Output the (x, y) coordinate of the center of the cell containing the given text.  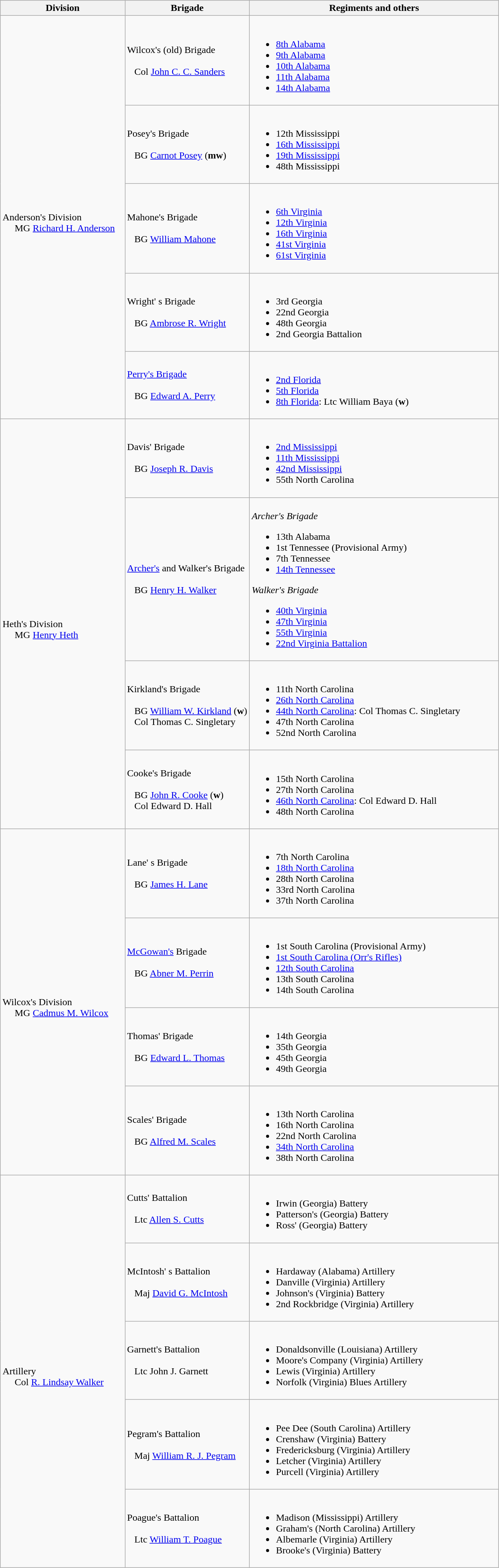
Irwin (Georgia) BatteryPatterson's (Georgia) BatteryRoss' (Georgia) Battery (374, 1209)
Pegram's Battalion Maj William R. J. Pegram (187, 1444)
11th North Carolina26th North Carolina44th North Carolina: Col Thomas C. Singletary47th North Carolina52nd North Carolina (374, 705)
Brigade (187, 8)
3rd Georgia22nd Georgia48th Georgia2nd Georgia Battalion (374, 312)
Artillery Col R. Lindsay Walker (63, 1371)
Wright' s Brigade BG Ambrose R. Wright (187, 312)
Lane' s Brigade BG James H. Lane (187, 873)
13th North Carolina16th North Carolina22nd North Carolina34th North Carolina38th North Carolina (374, 1131)
McGowan's Brigade BG Abner M. Perrin (187, 962)
2nd Florida5th Florida8th Florida: Ltc William Baya (w) (374, 385)
6th Virginia12th Virginia16th Virginia41st Virginia61st Virginia (374, 228)
1st South Carolina (Provisional Army)1st South Carolina (Orr's Rifles)12th South Carolina13th South Carolina14th South Carolina (374, 962)
Perry's Brigade BG Edward A. Perry (187, 385)
Posey's Brigade BG Carnot Posey (mw) (187, 144)
Wilcox's (old) Brigade Col John C. C. Sanders (187, 61)
8th Alabama9th Alabama10th Alabama11th Alabama14th Alabama (374, 61)
Scales' Brigade BG Alfred M. Scales (187, 1131)
Donaldsonville (Louisiana) ArtilleryMoore's Company (Virginia) ArtilleryLewis (Virginia) ArtilleryNorfolk (Virginia) Blues Artillery (374, 1361)
Heth's Division MG Henry Heth (63, 623)
Garnett's Battalion Ltc John J. Garnett (187, 1361)
Thomas' Brigade BG Edward L. Thomas (187, 1047)
McIntosh' s Battalion Maj David G. McIntosh (187, 1282)
Madison (Mississippi) ArtilleryGraham's (North Carolina) ArtilleryAlbemarle (Virginia) ArtilleryBrooke's (Virginia) Battery (374, 1528)
Regiments and others (374, 8)
Kirkland's Brigade BG William W. Kirkland (w) Col Thomas C. Singletary (187, 705)
Division (63, 8)
2nd Mississippi11th Mississippi42nd Mississippi55th North Carolina (374, 458)
Wilcox's Division MG Cadmus M. Wilcox (63, 1002)
Archer's and Walker's Brigade BG Henry H. Walker (187, 579)
Cutts' Battalion Ltc Allen S. Cutts (187, 1209)
Poague's Battalion Ltc William T. Poague (187, 1528)
Anderson's Division MG Richard H. Anderson (63, 218)
7th North Carolina18th North Carolina28th North Carolina33rd North Carolina37th North Carolina (374, 873)
Davis' Brigade BG Joseph R. Davis (187, 458)
Cooke's Brigade BG John R. Cooke (w) Col Edward D. Hall (187, 789)
Hardaway (Alabama) ArtilleryDanville (Virginia) ArtilleryJohnson's (Virginia) Battery2nd Rockbridge (Virginia) Artillery (374, 1282)
14th Georgia35th Georgia45th Georgia49th Georgia (374, 1047)
Mahone's Brigade BG William Mahone (187, 228)
15th North Carolina27th North Carolina46th North Carolina: Col Edward D. Hall48th North Carolina (374, 789)
12th Mississippi16th Mississippi19th Mississippi48th Mississippi (374, 144)
